Determine the (X, Y) coordinate at the center of the cell enclosing the given text.  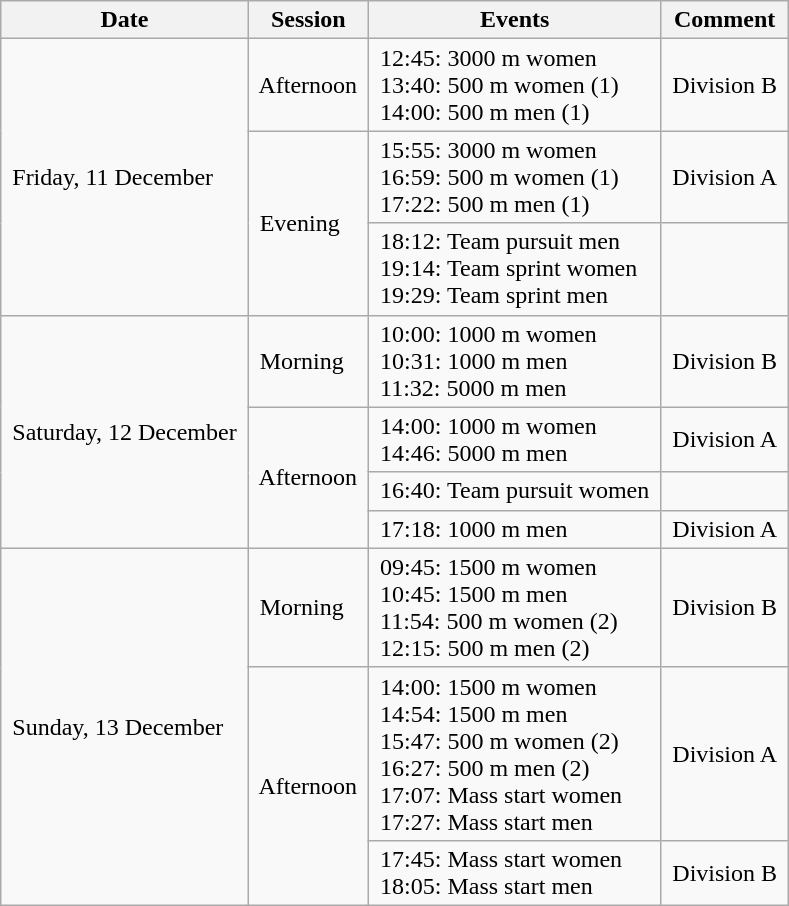
15:55: 3000 m women 16:59: 500 m women (1) 17:22: 500 m men (1) (515, 177)
Saturday, 12 December (124, 432)
Date (124, 20)
10:00: 1000 m women 10:31: 1000 m men 11:32: 5000 m men (515, 361)
14:00: 1000 m women 14:46: 5000 m men (515, 440)
Comment (725, 20)
Friday, 11 December (124, 177)
Sunday, 13 December (124, 726)
Events (515, 20)
17:18: 1000 m men (515, 529)
Evening (308, 223)
18:12: Team pursuit men 19:14: Team sprint women 19:29: Team sprint men (515, 269)
16:40: Team pursuit women (515, 491)
14:00: 1500 m women 14:54: 1500 m men 15:47: 500 m women (2) 16:27: 500 m men (2) 17:07: Mass start women 17:27: Mass start men (515, 754)
Session (308, 20)
17:45: Mass start women 18:05: Mass start men (515, 872)
09:45: 1500 m women 10:45: 1500 m men 11:54: 500 m women (2) 12:15: 500 m men (2) (515, 608)
12:45: 3000 m women 13:40: 500 m women (1) 14:00: 500 m men (1) (515, 85)
